Scan for the cell matching the given text and deliver its (x, y) coordinate at center. 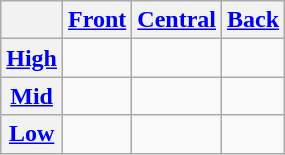
Back (254, 20)
Front (98, 20)
Mid (32, 96)
High (32, 58)
Central (177, 20)
Low (32, 134)
